Return the [X, Y] coordinate for the center point of the cell that contains the specified text.  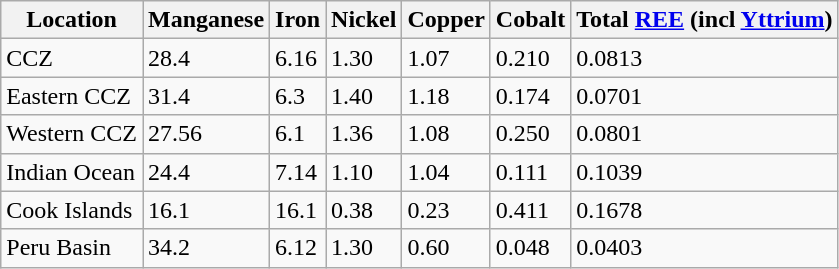
34.2 [206, 248]
0.210 [530, 58]
0.0403 [704, 248]
0.1039 [704, 172]
6.16 [298, 58]
0.0801 [704, 134]
Manganese [206, 20]
0.048 [530, 248]
1.36 [364, 134]
0.23 [446, 210]
CCZ [72, 58]
0.0813 [704, 58]
Indian Ocean [72, 172]
1.10 [364, 172]
1.08 [446, 134]
6.3 [298, 96]
1.04 [446, 172]
Cook Islands [72, 210]
0.60 [446, 248]
28.4 [206, 58]
Western CCZ [72, 134]
Total REE (incl Yttrium) [704, 20]
0.38 [364, 210]
Nickel [364, 20]
24.4 [206, 172]
6.1 [298, 134]
0.111 [530, 172]
Location [72, 20]
0.250 [530, 134]
6.12 [298, 248]
Eastern CCZ [72, 96]
0.0701 [704, 96]
Iron [298, 20]
31.4 [206, 96]
0.174 [530, 96]
7.14 [298, 172]
Peru Basin [72, 248]
1.40 [364, 96]
Copper [446, 20]
27.56 [206, 134]
0.411 [530, 210]
1.07 [446, 58]
0.1678 [704, 210]
1.18 [446, 96]
Cobalt [530, 20]
